Output the [x, y] coordinate of the center of the cell containing the given text.  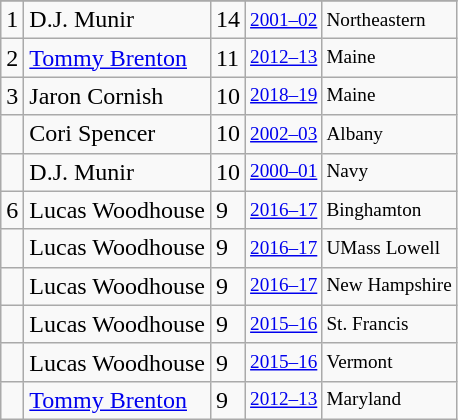
UMass Lowell [389, 248]
Cori Spencer [118, 134]
2 [12, 58]
Maryland [389, 400]
6 [12, 210]
11 [228, 58]
New Hampshire [389, 286]
St. Francis [389, 324]
Albany [389, 134]
Vermont [389, 362]
2018–19 [284, 96]
1 [12, 20]
Jaron Cornish [118, 96]
Navy [389, 172]
14 [228, 20]
3 [12, 96]
Binghamton [389, 210]
2002–03 [284, 134]
Northeastern [389, 20]
2001–02 [284, 20]
2000–01 [284, 172]
